Provide the [X, Y] coordinate of the cell's center where the given text is located.  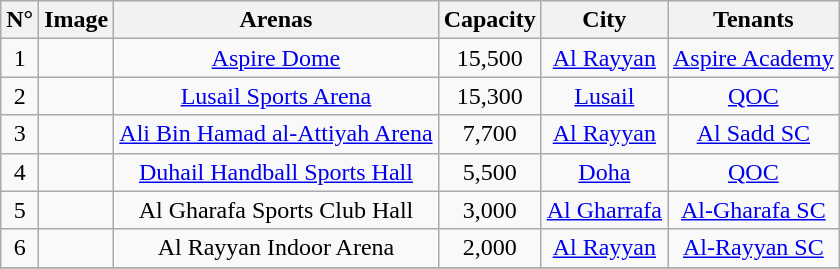
15,500 [490, 58]
Ali Bin Hamad al-Attiyah Arena [276, 134]
Duhail Handball Sports Hall [276, 172]
City [604, 20]
2 [20, 96]
1 [20, 58]
Al-Gharafa SC [754, 210]
Doha [604, 172]
Capacity [490, 20]
Al Sadd SC [754, 134]
3 [20, 134]
N° [20, 20]
Aspire Academy [754, 58]
Arenas [276, 20]
6 [20, 248]
Al Rayyan Indoor Arena [276, 248]
Aspire Dome [276, 58]
3,000 [490, 210]
15,300 [490, 96]
Al-Rayyan SC [754, 248]
Image [76, 20]
Lusail Sports Arena [276, 96]
Lusail [604, 96]
7,700 [490, 134]
Tenants [754, 20]
5,500 [490, 172]
Al Gharafa Sports Club Hall [276, 210]
2,000 [490, 248]
4 [20, 172]
5 [20, 210]
Al Gharrafa [604, 210]
